Extract the [x, y] coordinate from the center of the cell holding the provided text.  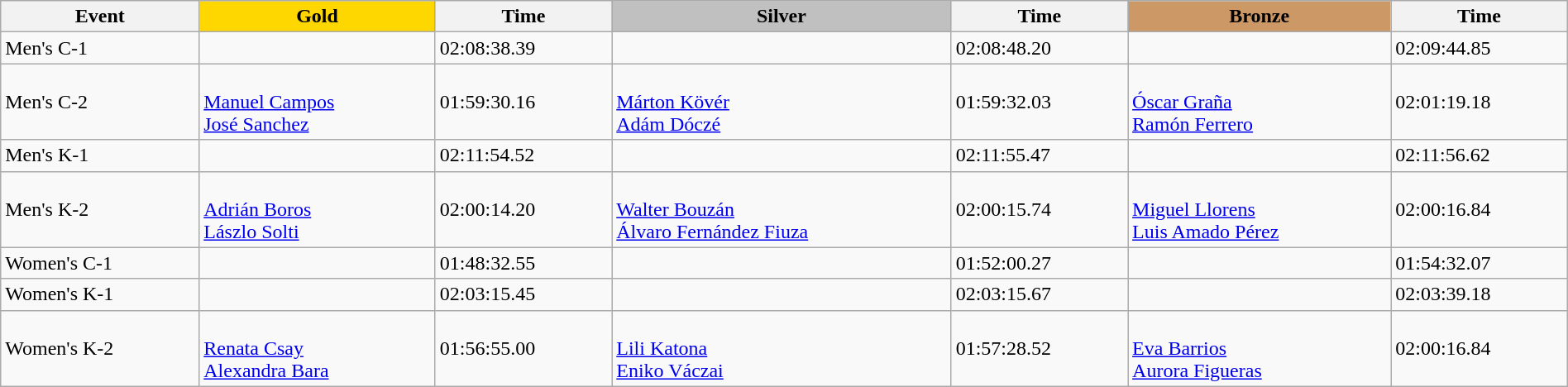
02:03:15.67 [1039, 294]
01:57:28.52 [1039, 348]
01:48:32.55 [523, 263]
02:09:44.85 [1480, 48]
02:01:19.18 [1480, 102]
Renata CsayAlexandra Bara [318, 348]
01:54:32.07 [1480, 263]
Walter BouzánÁlvaro Fernández Fiuza [782, 209]
Men's K-2 [100, 209]
02:00:14.20 [523, 209]
01:59:30.16 [523, 102]
Women's K-2 [100, 348]
Manuel CamposJosé Sanchez [318, 102]
Event [100, 17]
Adrián BorosLászlo Solti [318, 209]
02:08:48.20 [1039, 48]
02:11:55.47 [1039, 155]
Women's C-1 [100, 263]
Men's C-1 [100, 48]
Miguel LlorensLuis Amado Pérez [1260, 209]
Men's K-1 [100, 155]
Gold [318, 17]
02:03:39.18 [1480, 294]
Women's K-1 [100, 294]
01:59:32.03 [1039, 102]
Márton KövérAdám Dóczé [782, 102]
02:08:38.39 [523, 48]
Silver [782, 17]
02:03:15.45 [523, 294]
Bronze [1260, 17]
02:11:54.52 [523, 155]
Lili KatonaEniko Váczai [782, 348]
Eva BarriosAurora Figueras [1260, 348]
02:00:15.74 [1039, 209]
01:56:55.00 [523, 348]
Óscar GrañaRamón Ferrero [1260, 102]
02:11:56.62 [1480, 155]
01:52:00.27 [1039, 263]
Men's C-2 [100, 102]
